Capture the cell that displays the provided text and extract its [X, Y] central coordinate. 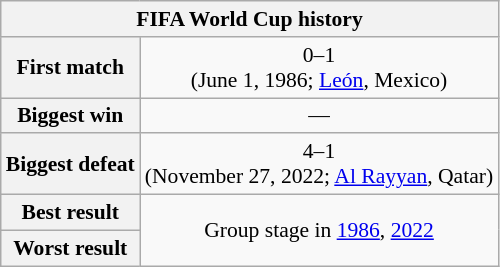
0–1 (June 1, 1986; León, Mexico) [319, 68]
Group stage in 1986, 2022 [319, 230]
First match [70, 68]
Best result [70, 213]
Biggest defeat [70, 164]
— [319, 116]
4–1 (November 27, 2022; Al Rayyan, Qatar) [319, 164]
Biggest win [70, 116]
FIFA World Cup history [250, 19]
Worst result [70, 248]
